Capture the cell that displays the provided text and extract its (x, y) central coordinate. 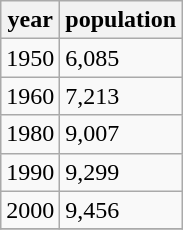
1960 (30, 96)
6,085 (121, 58)
9,299 (121, 172)
1980 (30, 134)
2000 (30, 210)
7,213 (121, 96)
9,007 (121, 134)
1950 (30, 58)
1990 (30, 172)
9,456 (121, 210)
year (30, 20)
population (121, 20)
